Scan for the cell matching the given text and deliver its [x, y] coordinate at center. 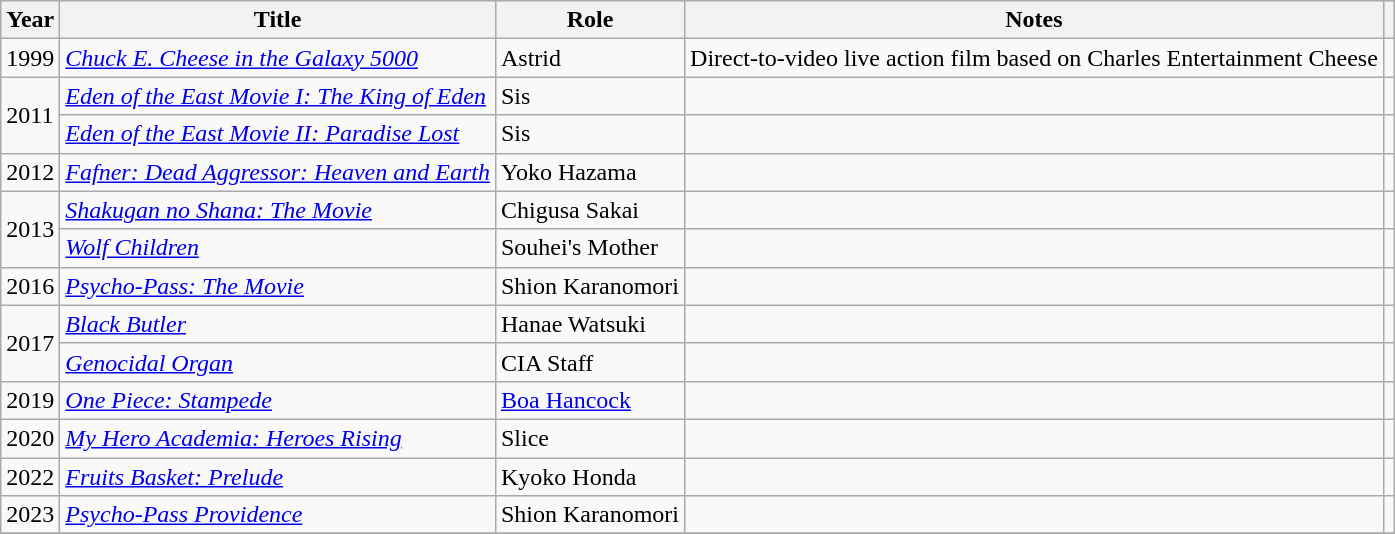
Psycho-Pass: The Movie [278, 286]
Chigusa Sakai [590, 210]
Chuck E. Cheese in the Galaxy 5000 [278, 58]
Souhei's Mother [590, 248]
2017 [30, 343]
Yoko Hazama [590, 172]
Eden of the East Movie I: The King of Eden [278, 96]
Fruits Basket: Prelude [278, 477]
Notes [1034, 20]
Role [590, 20]
Eden of the East Movie II: Paradise Lost [278, 134]
Genocidal Organ [278, 362]
Slice [590, 438]
Astrid [590, 58]
Title [278, 20]
2019 [30, 400]
Shakugan no Shana: The Movie [278, 210]
One Piece: Stampede [278, 400]
CIA Staff [590, 362]
2023 [30, 515]
Psycho-Pass Providence [278, 515]
Wolf Children [278, 248]
Black Butler [278, 324]
2016 [30, 286]
Kyoko Honda [590, 477]
2011 [30, 115]
Hanae Watsuki [590, 324]
My Hero Academia: Heroes Rising [278, 438]
2020 [30, 438]
1999 [30, 58]
2022 [30, 477]
Year [30, 20]
Fafner: Dead Aggressor: Heaven and Earth [278, 172]
2013 [30, 229]
Boa Hancock [590, 400]
2012 [30, 172]
Direct-to-video live action film based on Charles Entertainment Cheese [1034, 58]
